Provide the (X, Y) coordinate of the cell's center where the given text is located.  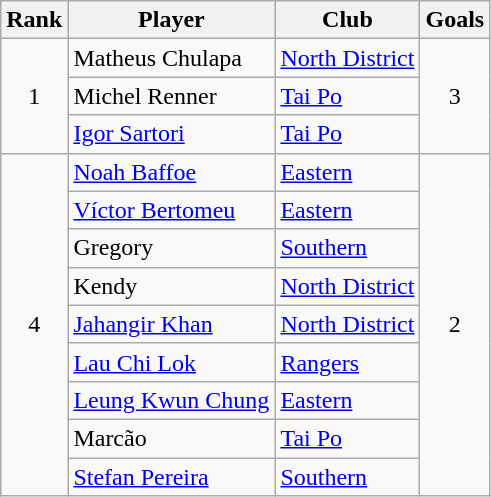
Jahangir Khan (172, 324)
Player (172, 20)
Marcão (172, 438)
Matheus Chulapa (172, 58)
Michel Renner (172, 96)
Stefan Pereira (172, 477)
Club (348, 20)
4 (34, 324)
Noah Baffoe (172, 172)
2 (455, 324)
3 (455, 96)
Lau Chi Lok (172, 362)
1 (34, 96)
Igor Sartori (172, 134)
Víctor Bertomeu (172, 210)
Kendy (172, 286)
Gregory (172, 248)
Rank (34, 20)
Leung Kwun Chung (172, 400)
Goals (455, 20)
Rangers (348, 362)
